Identify which cell holds the provided text, then report its (X, Y) central coordinate. 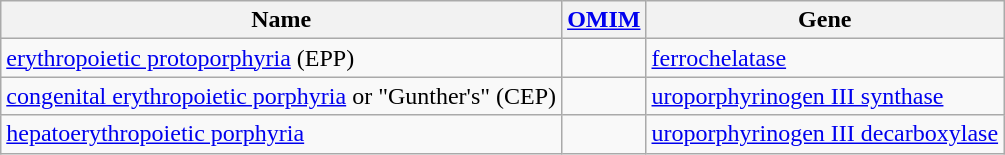
erythropoietic protoporphyria (EPP) (282, 58)
Name (282, 20)
hepatoerythropoietic porphyria (282, 134)
uroporphyrinogen III decarboxylase (825, 134)
Gene (825, 20)
ferrochelatase (825, 58)
uroporphyrinogen III synthase (825, 96)
congenital erythropoietic porphyria or "Gunther's" (CEP) (282, 96)
OMIM (604, 20)
